Locate the cell with the specified text and output its [x, y] center coordinate. 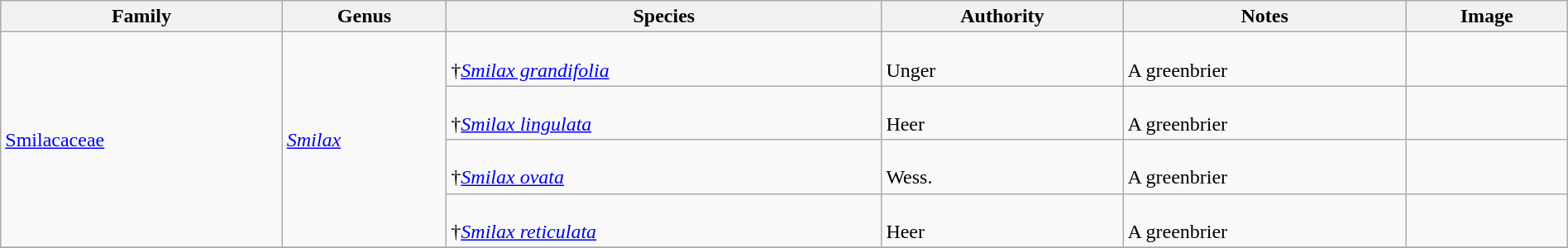
Authority [1002, 17]
Smilax [364, 140]
†Smilax ovata [664, 167]
Genus [364, 17]
†Smilax reticulata [664, 220]
Species [664, 17]
Family [141, 17]
Smilacaceae [141, 140]
Unger [1002, 60]
Wess. [1002, 167]
Image [1487, 17]
†Smilax grandifolia [664, 60]
†Smilax lingulata [664, 112]
Notes [1264, 17]
